For the text-containing cell, return its midpoint in [X, Y] coordinate format. 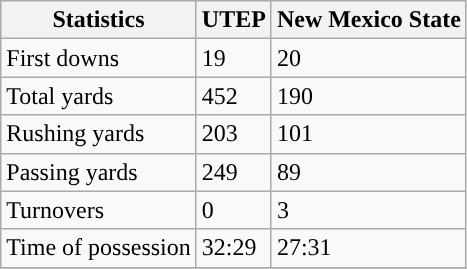
Passing yards [99, 172]
Total yards [99, 96]
3 [368, 210]
89 [368, 172]
190 [368, 96]
0 [234, 210]
New Mexico State [368, 20]
Statistics [99, 20]
Time of possession [99, 248]
101 [368, 134]
First downs [99, 58]
27:31 [368, 248]
452 [234, 96]
19 [234, 58]
32:29 [234, 248]
Rushing yards [99, 134]
203 [234, 134]
249 [234, 172]
20 [368, 58]
Turnovers [99, 210]
UTEP [234, 20]
